Locate the cell with the specified text and output its (X, Y) center coordinate. 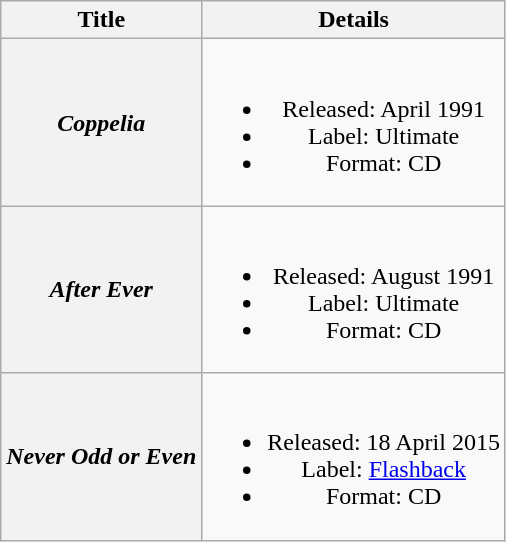
Title (102, 20)
Never Odd or Even (102, 456)
Coppelia (102, 122)
Released: April 1991Label: UltimateFormat: CD (354, 122)
Released: August 1991Label: UltimateFormat: CD (354, 290)
After Ever (102, 290)
Released: 18 April 2015Label: FlashbackFormat: CD (354, 456)
Details (354, 20)
